Capture the cell that displays the provided text and extract its [X, Y] central coordinate. 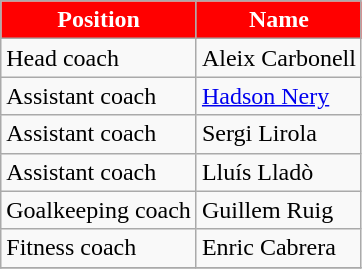
Guillem Ruig [278, 210]
Hadson Nery [278, 96]
Lluís Lladò [278, 172]
Enric Cabrera [278, 248]
Head coach [99, 58]
Goalkeeping coach [99, 210]
Sergi Lirola [278, 134]
Aleix Carbonell [278, 58]
Name [278, 20]
Position [99, 20]
Fitness coach [99, 248]
